Return the [x, y] coordinate for the center point of the cell that contains the specified text.  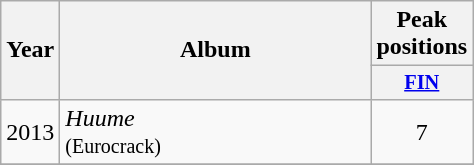
Huume (Eurocrack) [216, 132]
Year [30, 50]
Album [216, 50]
FIN [422, 83]
7 [422, 132]
Peak positions [422, 34]
2013 [30, 132]
